Provide the (X, Y) coordinate of the cell's center where the given text is located.  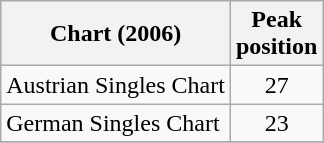
Chart (2006) (116, 34)
German Singles Chart (116, 123)
Austrian Singles Chart (116, 85)
27 (276, 85)
Peakposition (276, 34)
23 (276, 123)
